For the text-containing cell, return its midpoint in [x, y] coordinate format. 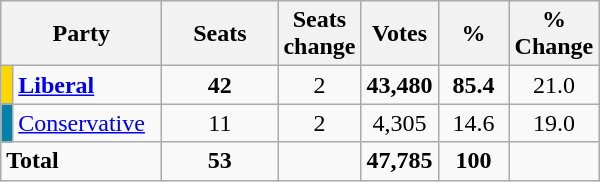
19.0 [554, 123]
Total [82, 161]
100 [474, 161]
% Change [554, 34]
4,305 [400, 123]
Party [82, 34]
% [474, 34]
43,480 [400, 85]
Seats change [320, 34]
11 [220, 123]
53 [220, 161]
47,785 [400, 161]
21.0 [554, 85]
14.6 [474, 123]
42 [220, 85]
Liberal [88, 85]
85.4 [474, 85]
Seats [220, 34]
Conservative [88, 123]
Votes [400, 34]
